Provide the (X, Y) coordinate of the cell's center where the given text is located.  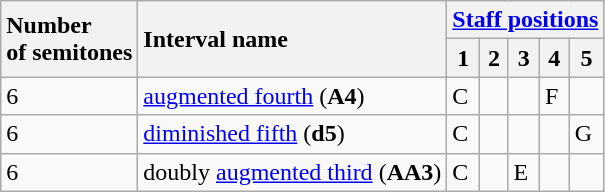
1 (464, 58)
doubly augmented third (AA3) (292, 172)
3 (524, 58)
Interval name (292, 39)
E (524, 172)
Staff positions (526, 20)
4 (554, 58)
diminished fifth (d5) (292, 134)
5 (586, 58)
Numberof semitones (70, 39)
G (586, 134)
F (554, 96)
augmented fourth (A4) (292, 96)
2 (494, 58)
